Search for the cell housing the specified text and yield its (X, Y) center coordinate. 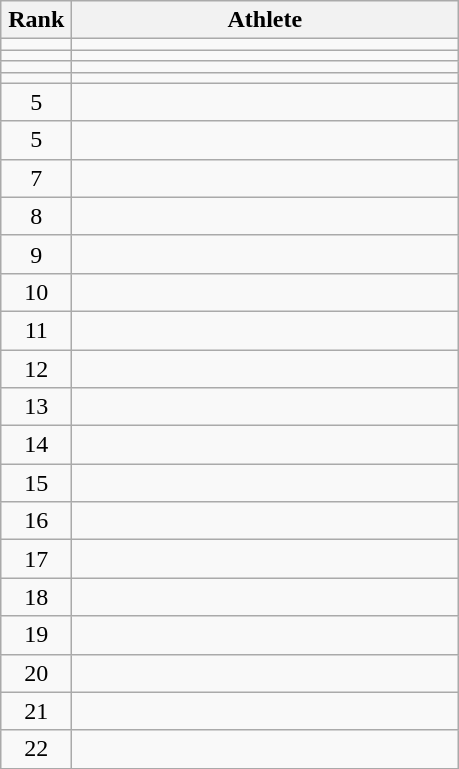
21 (36, 711)
18 (36, 597)
22 (36, 749)
20 (36, 673)
14 (36, 445)
10 (36, 292)
17 (36, 559)
15 (36, 483)
13 (36, 407)
8 (36, 216)
11 (36, 330)
12 (36, 369)
7 (36, 178)
Rank (36, 20)
Athlete (265, 20)
9 (36, 254)
19 (36, 635)
16 (36, 521)
